Capture the cell that displays the provided text and extract its (X, Y) central coordinate. 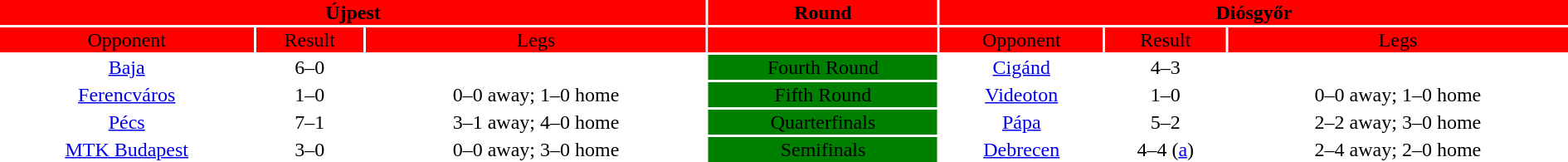
5–2 (1166, 122)
MTK Budapest (126, 150)
3–1 away; 4–0 home (536, 122)
4–4 (a) (1166, 150)
Semifinals (823, 150)
Fourth Round (823, 67)
Round (823, 12)
Pápa (1022, 122)
Ferencváros (126, 95)
4–3 (1166, 67)
Újpest (353, 12)
2–2 away; 3–0 home (1398, 122)
7–1 (309, 122)
6–0 (309, 67)
Quarterfinals (823, 122)
Diósgyőr (1254, 12)
2–4 away; 2–0 home (1398, 150)
Baja (126, 67)
Cigánd (1022, 67)
Debrecen (1022, 150)
3–0 (309, 150)
Videoton (1022, 95)
0–0 away; 3–0 home (536, 150)
Pécs (126, 122)
Fifth Round (823, 95)
